Determine the [x, y] coordinate at the center of the cell enclosing the given text.  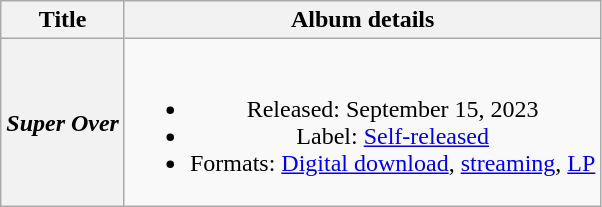
Album details [362, 20]
Title [63, 20]
Super Over [63, 122]
Released: September 15, 2023Label: Self-releasedFormats: Digital download, streaming, LP [362, 122]
